Detect which cell encompasses the target text, then output its (X, Y) center coordinate. 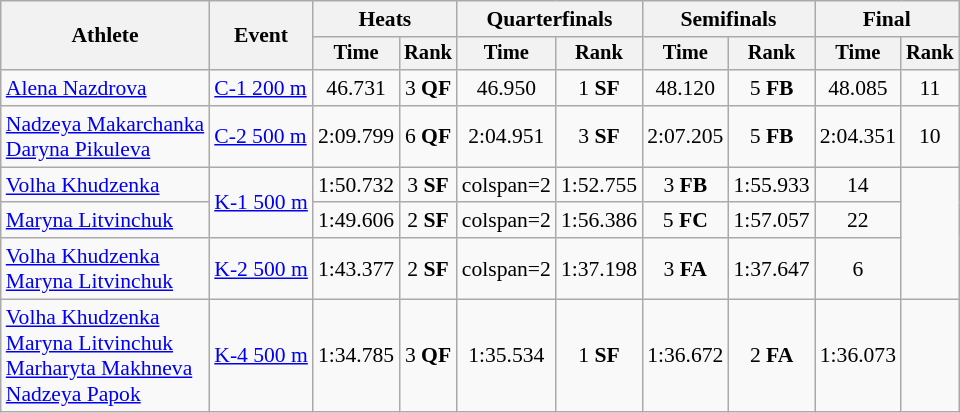
14 (858, 185)
1:57.057 (771, 221)
C-1 200 m (261, 88)
1:37.647 (771, 268)
11 (930, 88)
C-2 500 m (261, 136)
Heats (385, 19)
K-2 500 m (261, 268)
Final (887, 19)
1:55.933 (771, 185)
Volha KhudzenkaMaryna LitvinchukMarharyta MakhnevaNadzeya Papok (105, 356)
Quarterfinals (550, 19)
K-1 500 m (261, 202)
1:36.672 (685, 356)
5 FC (685, 221)
1:36.073 (858, 356)
1:52.755 (599, 185)
1:50.732 (356, 185)
48.120 (685, 88)
2 FA (771, 356)
48.085 (858, 88)
1:49.606 (356, 221)
2:04.351 (858, 136)
3 FA (685, 268)
6 QF (428, 136)
Alena Nazdrova (105, 88)
Maryna Litvinchuk (105, 221)
6 (858, 268)
2:09.799 (356, 136)
1:43.377 (356, 268)
Volha Khudzenka (105, 185)
3 FB (685, 185)
Athlete (105, 36)
1:34.785 (356, 356)
Nadzeya MakarchankaDaryna Pikuleva (105, 136)
K-4 500 m (261, 356)
22 (858, 221)
1:37.198 (599, 268)
10 (930, 136)
Semifinals (728, 19)
46.731 (356, 88)
2:04.951 (506, 136)
1:56.386 (599, 221)
Volha KhudzenkaMaryna Litvinchuk (105, 268)
1:35.534 (506, 356)
46.950 (506, 88)
Event (261, 36)
2:07.205 (685, 136)
